Provide the (x, y) coordinate of the cell's center where the given text is located.  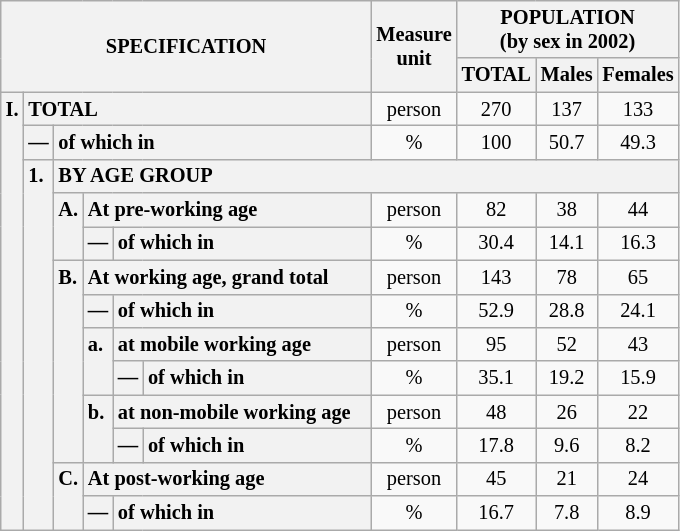
19.2 (567, 378)
137 (567, 109)
POPULATION (by sex in 2002) (568, 29)
143 (496, 277)
28.8 (567, 311)
Males (567, 75)
43 (638, 344)
24 (638, 479)
1. (38, 344)
133 (638, 109)
Measure unit (414, 46)
270 (496, 109)
38 (567, 210)
at non-mobile working age (242, 412)
b. (98, 428)
24.1 (638, 311)
82 (496, 210)
8.9 (638, 513)
B. (68, 361)
At post-working age (227, 479)
17.8 (496, 445)
78 (567, 277)
a. (98, 360)
Females (638, 75)
22 (638, 412)
95 (496, 344)
50.7 (567, 142)
9.6 (567, 445)
14.1 (567, 243)
48 (496, 412)
at mobile working age (242, 344)
35.1 (496, 378)
15.9 (638, 378)
30.4 (496, 243)
44 (638, 210)
At pre-working age (227, 210)
45 (496, 479)
100 (496, 142)
49.3 (638, 142)
A. (68, 226)
21 (567, 479)
SPECIFICATION (186, 46)
52 (567, 344)
16.3 (638, 243)
65 (638, 277)
At working age, grand total (227, 277)
52.9 (496, 311)
I. (12, 311)
7.8 (567, 513)
BY AGE GROUP (366, 176)
26 (567, 412)
16.7 (496, 513)
8.2 (638, 445)
C. (68, 496)
